Detect which cell encompasses the target text, then output its [X, Y] center coordinate. 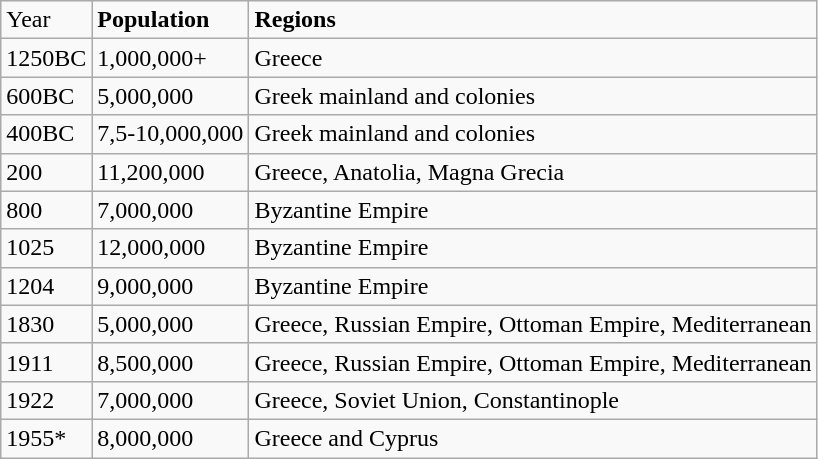
8,500,000 [170, 362]
Greece, Anatolia, Magna Grecia [533, 172]
1911 [46, 362]
800 [46, 210]
Greece and Cyprus [533, 438]
600BC [46, 96]
Greece, Soviet Union, Constantinople [533, 400]
1922 [46, 400]
400BC [46, 134]
7,5-10,000,000 [170, 134]
200 [46, 172]
Year [46, 20]
8,000,000 [170, 438]
12,000,000 [170, 248]
1250BC [46, 58]
11,200,000 [170, 172]
Regions [533, 20]
1830 [46, 324]
9,000,000 [170, 286]
Greece [533, 58]
1955* [46, 438]
1,000,000+ [170, 58]
Population [170, 20]
1204 [46, 286]
1025 [46, 248]
